Search for the cell housing the specified text and yield its [x, y] center coordinate. 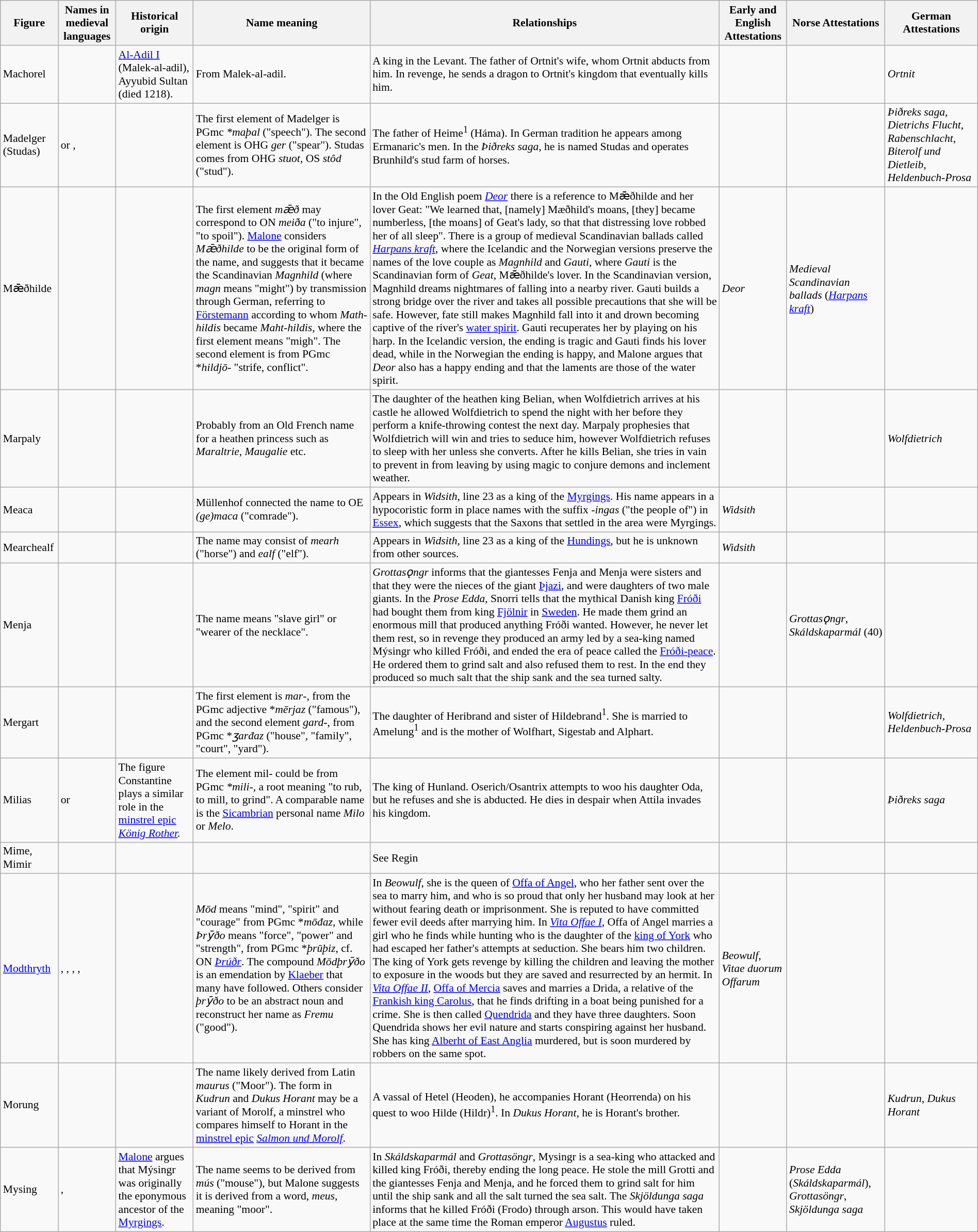
The name may consist of mearh ("horse") and ealf ("elf"). [282, 548]
or [87, 800]
Mysing [29, 1190]
Malone argues that Mýsingr was originally the eponymous ancestor of the Myrgings. [155, 1190]
From Malek-al-adil. [282, 74]
Medieval Scandinavian ballads (Harpans kraft) [836, 289]
Modthryth [29, 969]
Þiðreks saga [932, 800]
, , , , [87, 969]
Milias [29, 800]
Mearchealf [29, 548]
Kudrun, Dukus Horant [932, 1105]
Grottasǫngr, Skáldskaparmál (40) [836, 625]
Relationships [545, 23]
Prose Edda (Skáldskaparmál), Grottasöngr, Skjöldunga saga [836, 1190]
or , [87, 145]
Beowulf, Vitae duorum Offarum [753, 969]
Wolfdietrich, Heldenbuch-Prosa [932, 723]
Müllenhof connected the name to OE (ge)maca ("comrade"). [282, 510]
The daughter of Heribrand and sister of Hildebrand1. She is married to Amelung1 and is the mother of Wolfhart, Sigestab and Alphart. [545, 723]
Appears in Widsith, line 23 as a king of the Hundings, but he is unknown from other sources. [545, 548]
Machorel [29, 74]
Meaca [29, 510]
Madelger (Studas) [29, 145]
Figure [29, 23]
A vassal of Hetel (Heoden), he accompanies Horant (Heorrenda) on his quest to woo Hilde (Hildr)1. In Dukus Horant, he is Horant's brother. [545, 1105]
Names in medieval languages [87, 23]
Marpaly [29, 439]
Mime, Mimir [29, 857]
The first element of Madelger is PGmc *maþal ("speech"). The second element is OHG ger ("spear"). Studas comes from OHG stuot, OS stôd ("stud"). [282, 145]
Wolfdietrich [932, 439]
Norse Attestations [836, 23]
Mǣðhilde [29, 289]
Menja [29, 625]
Ortnit [932, 74]
See Regin [545, 857]
The figure Constantine plays a similar role in the minstrel epic König Rother. [155, 800]
Þiðreks saga, Dietrichs Flucht, Rabenschlacht, Biterolf und Dietleib, Heldenbuch-Prosa [932, 145]
Probably from an Old French name for a heathen princess such as Maraltrie, Maugalie etc. [282, 439]
Historical origin [155, 23]
Al-Adil I (Malek-al-adil), Ayyubid Sultan (died 1218). [155, 74]
Morung [29, 1105]
Name meaning [282, 23]
Early and English Attestations [753, 23]
The name seems to be derived from mús ("mouse"), but Malone suggests it is derived from a word, meus, meaning "moor". [282, 1190]
Deor [753, 289]
German Attestations [932, 23]
, [87, 1190]
Mergart [29, 723]
The name means "slave girl" or "wearer of the necklace". [282, 625]
